Pinpoint the cell where the given text exists, returning its (x, y) midpoint coordinate. 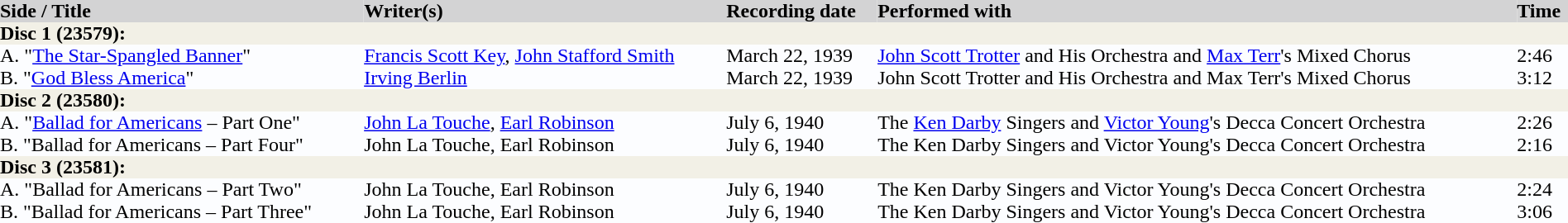
2:16 (1542, 145)
Disc 2 (23580): (784, 101)
Recording date (802, 12)
Francis Scott Key, John Stafford Smith (545, 56)
Side / Title (182, 12)
2:26 (1542, 122)
3:12 (1542, 78)
Writer(s) (545, 12)
Disc 1 (23579): (784, 33)
A. "Ballad for Americans – Part Two" (182, 190)
B. "Ballad for Americans – Part Four" (182, 145)
A. "Ballad for Americans – Part One" (182, 122)
3:06 (1542, 211)
Irving Berlin (545, 78)
2:46 (1542, 56)
Disc 3 (23581): (784, 167)
2:24 (1542, 190)
A. "The Star-Spangled Banner" (182, 56)
B. "Ballad for Americans – Part Three" (182, 211)
B. "God Bless America" (182, 78)
Time (1542, 12)
Performed with (1198, 12)
